Search for the cell housing the specified text and yield its (x, y) center coordinate. 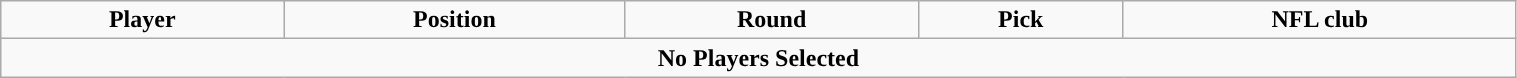
NFL club (1320, 20)
No Players Selected (758, 58)
Player (142, 20)
Position (454, 20)
Pick (1020, 20)
Round (772, 20)
